Return the (X, Y) coordinate for the center point of the cell that contains the specified text.  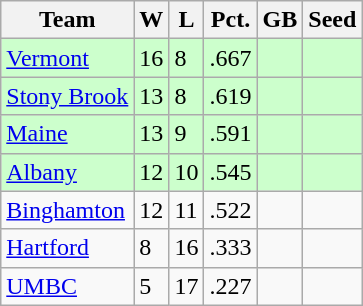
.667 (230, 58)
Maine (68, 134)
.227 (230, 286)
UMBC (68, 286)
Seed (332, 20)
.522 (230, 210)
5 (152, 286)
GB (280, 20)
17 (186, 286)
Vermont (68, 58)
Stony Brook (68, 96)
Albany (68, 172)
11 (186, 210)
10 (186, 172)
.333 (230, 248)
Pct. (230, 20)
Team (68, 20)
9 (186, 134)
.591 (230, 134)
Hartford (68, 248)
.619 (230, 96)
L (186, 20)
Binghamton (68, 210)
.545 (230, 172)
W (152, 20)
